Extract the [X, Y] coordinate from the center of the cell holding the provided text.  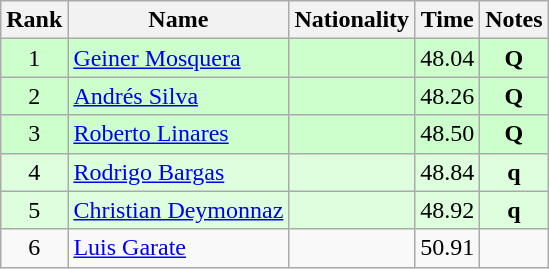
Geiner Mosquera [178, 58]
Notes [514, 20]
50.91 [448, 248]
Rodrigo Bargas [178, 172]
3 [34, 134]
48.92 [448, 210]
48.84 [448, 172]
6 [34, 248]
1 [34, 58]
48.50 [448, 134]
Luis Garate [178, 248]
Nationality [352, 20]
Andrés Silva [178, 96]
Christian Deymonnaz [178, 210]
Roberto Linares [178, 134]
Name [178, 20]
48.26 [448, 96]
4 [34, 172]
2 [34, 96]
Time [448, 20]
48.04 [448, 58]
5 [34, 210]
Rank [34, 20]
